Output the (x, y) coordinate of the center of the cell containing the given text.  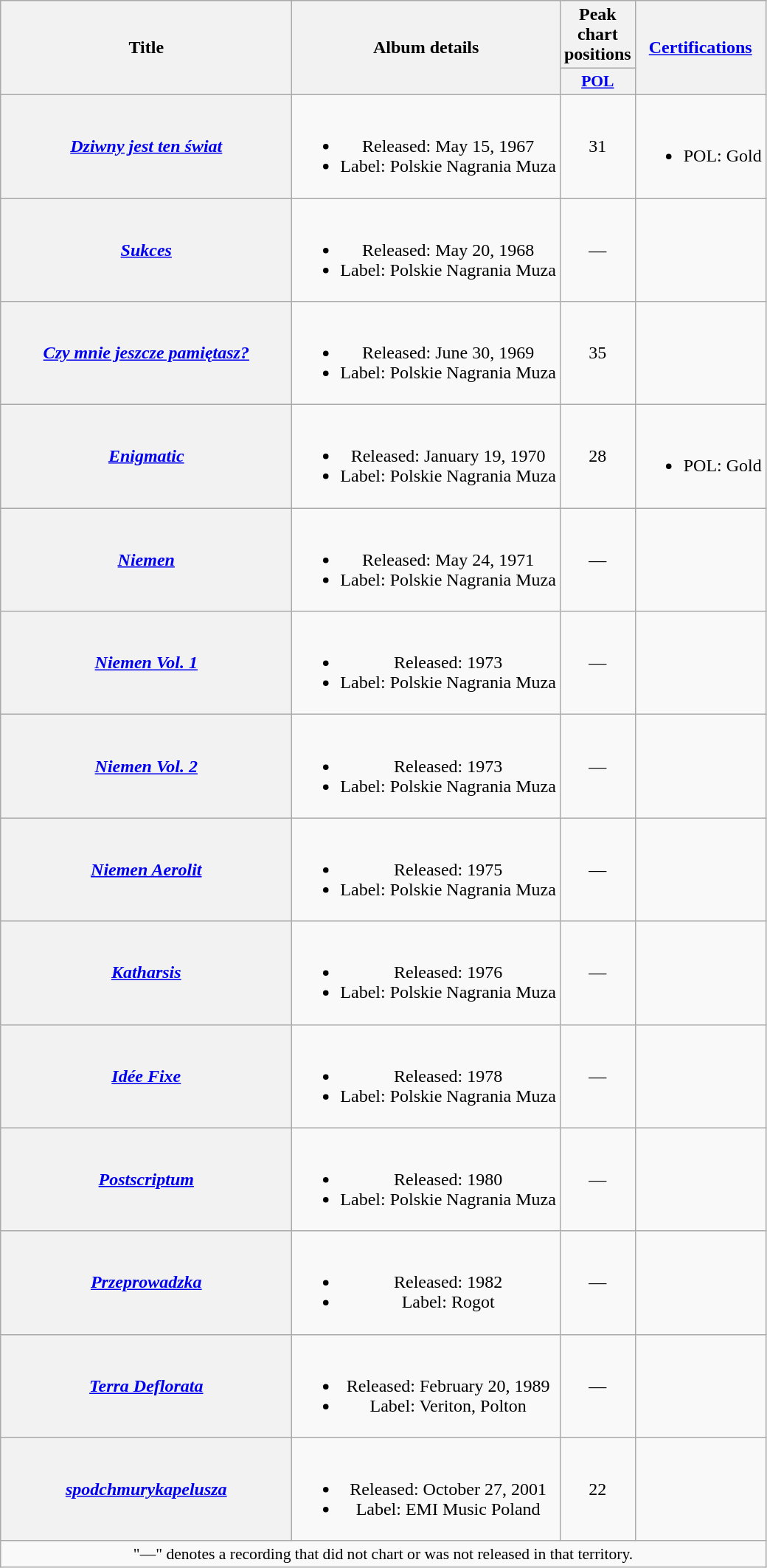
Released: 1980Label: Polskie Nagrania Muza (426, 1179)
35 (597, 353)
Peak chart positions (597, 35)
Released: October 27, 2001Label: EMI Music Poland (426, 1489)
Niemen Vol. 1 (146, 663)
Enigmatic (146, 457)
Released: 1982Label: Rogot (426, 1283)
Released: February 20, 1989Label: Veriton, Polton (426, 1386)
Released: 1975Label: Polskie Nagrania Muza (426, 870)
Niemen Vol. 2 (146, 766)
31 (597, 146)
Released: 1976Label: Polskie Nagrania Muza (426, 973)
Dziwny jest ten świat (146, 146)
Title (146, 48)
Niemen (146, 560)
Certifications (701, 48)
Sukces (146, 249)
Released: May 15, 1967Label: Polskie Nagrania Muza (426, 146)
28 (597, 457)
Czy mnie jeszcze pamiętasz? (146, 353)
Niemen Aerolit (146, 870)
Postscriptum (146, 1179)
22 (597, 1489)
Released: May 24, 1971Label: Polskie Nagrania Muza (426, 560)
Released: May 20, 1968Label: Polskie Nagrania Muza (426, 249)
spodchmurykapelusza (146, 1489)
Przeprowadzka (146, 1283)
Released: June 30, 1969Label: Polskie Nagrania Muza (426, 353)
Album details (426, 48)
Katharsis (146, 973)
Released: January 19, 1970Label: Polskie Nagrania Muza (426, 457)
Terra Deflorata (146, 1386)
"—" denotes a recording that did not chart or was not released in that territory. (383, 1554)
Idée Fixe (146, 1076)
Released: 1978Label: Polskie Nagrania Muza (426, 1076)
POL (597, 82)
